Provide the (X, Y) coordinate of the cell's center where the given text is located.  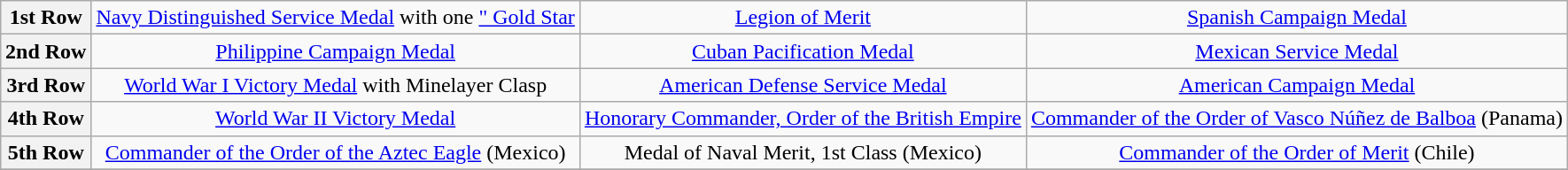
American Defense Service Medal (803, 85)
1st Row (46, 18)
Medal of Naval Merit, 1st Class (Mexico) (803, 152)
Mexican Service Medal (1297, 51)
World War II Victory Medal (335, 119)
3rd Row (46, 85)
5th Row (46, 152)
Philippine Campaign Medal (335, 51)
4th Row (46, 119)
World War I Victory Medal with Minelayer Clasp (335, 85)
Commander of the Order of Vasco Núñez de Balboa (Panama) (1297, 119)
Legion of Merit (803, 18)
Navy Distinguished Service Medal with one " Gold Star (335, 18)
Commander of the Order of Merit (Chile) (1297, 152)
Commander of the Order of the Aztec Eagle (Mexico) (335, 152)
Spanish Campaign Medal (1297, 18)
Honorary Commander, Order of the British Empire (803, 119)
American Campaign Medal (1297, 85)
2nd Row (46, 51)
Cuban Pacification Medal (803, 51)
